From the cell containing the given text, extract its center point as [x, y] coordinate. 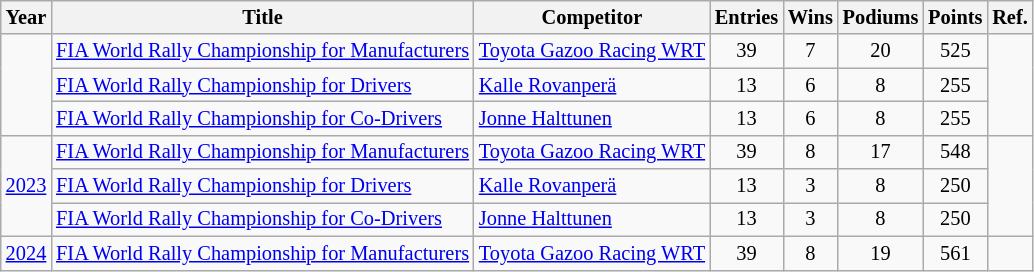
7 [810, 51]
Podiums [881, 17]
Wins [810, 17]
Year [26, 17]
19 [881, 253]
525 [955, 51]
Title [262, 17]
20 [881, 51]
Competitor [592, 17]
Ref. [1010, 17]
561 [955, 253]
Entries [746, 17]
548 [955, 152]
17 [881, 152]
2023 [26, 186]
2024 [26, 253]
Points [955, 17]
